Find where the given text appears and provide that cell's center as (X, Y) coordinate. 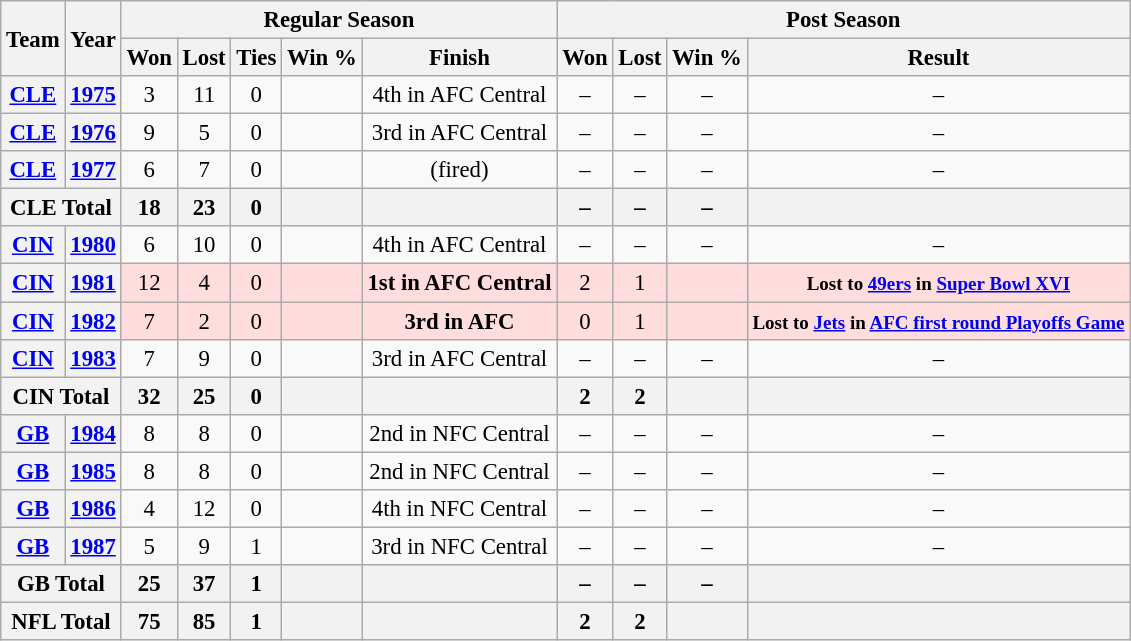
Year (93, 38)
1985 (93, 471)
3rd in AFC (460, 321)
3 (149, 95)
GB Total (61, 584)
Lost to Jets in AFC first round Playoffs Game (938, 321)
(fired) (460, 170)
4th in NFC Central (460, 509)
1980 (93, 245)
10 (204, 245)
1975 (93, 95)
1st in AFC Central (460, 283)
Lost to 49ers in Super Bowl XVI (938, 283)
CLE Total (61, 208)
1977 (93, 170)
Finish (460, 58)
75 (149, 621)
1983 (93, 358)
18 (149, 208)
85 (204, 621)
Post Season (844, 20)
1976 (93, 133)
1987 (93, 546)
1982 (93, 321)
CIN Total (61, 396)
Ties (256, 58)
Regular Season (339, 20)
1981 (93, 283)
11 (204, 95)
37 (204, 584)
1984 (93, 433)
Result (938, 58)
3rd in NFC Central (460, 546)
1986 (93, 509)
23 (204, 208)
32 (149, 396)
NFL Total (61, 621)
Team (33, 38)
